Output the (X, Y) coordinate of the center of the cell containing the given text.  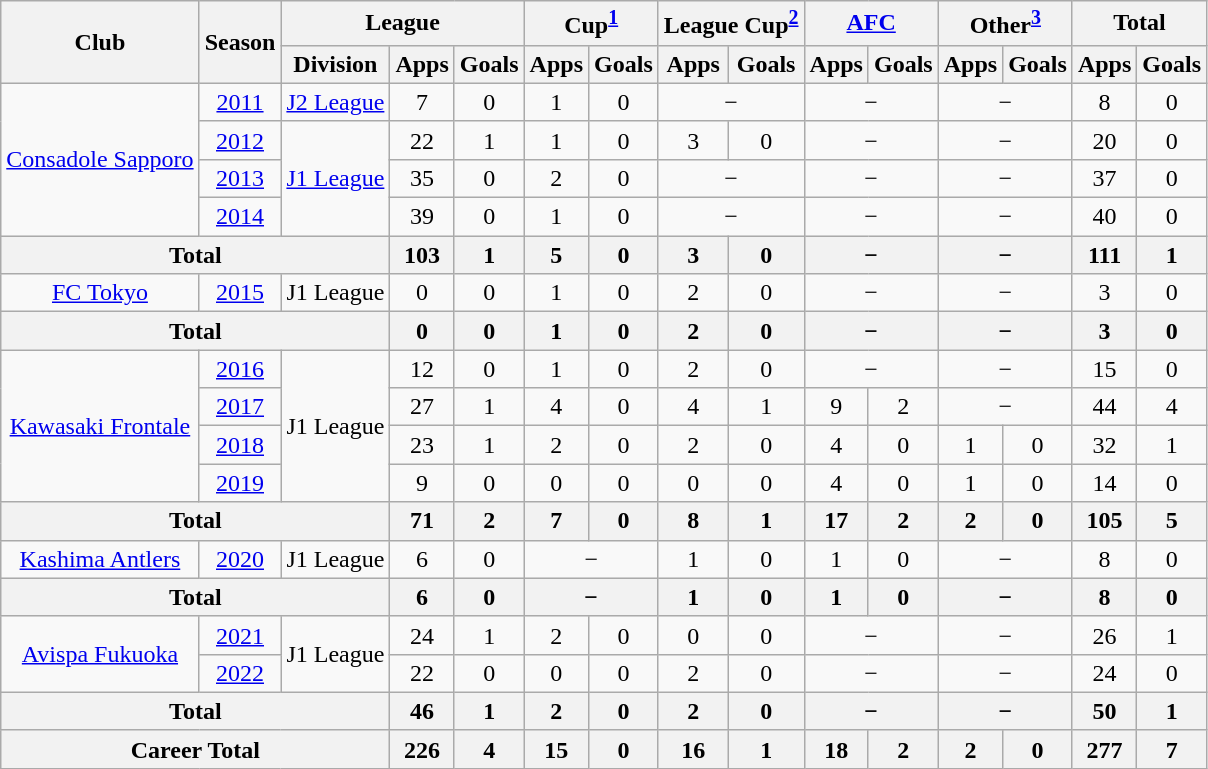
League Cup2 (731, 24)
277 (1104, 749)
J2 League (336, 102)
27 (422, 407)
Cup1 (591, 24)
Division (336, 64)
Kashima Antlers (100, 559)
League (402, 24)
14 (1104, 483)
12 (422, 369)
32 (1104, 445)
Season (240, 42)
Career Total (196, 749)
AFC (871, 24)
111 (1104, 255)
105 (1104, 521)
46 (422, 711)
39 (422, 217)
2014 (240, 217)
Consadole Sapporo (100, 159)
2017 (240, 407)
2013 (240, 178)
Kawasaki Frontale (100, 426)
26 (1104, 635)
17 (836, 521)
226 (422, 749)
103 (422, 255)
Avispa Fukuoka (100, 654)
35 (422, 178)
2018 (240, 445)
23 (422, 445)
Club (100, 42)
44 (1104, 407)
40 (1104, 217)
2020 (240, 559)
2012 (240, 140)
2016 (240, 369)
16 (693, 749)
2021 (240, 635)
2022 (240, 673)
Other3 (1005, 24)
50 (1104, 711)
2011 (240, 102)
18 (836, 749)
71 (422, 521)
20 (1104, 140)
37 (1104, 178)
2015 (240, 293)
2019 (240, 483)
FC Tokyo (100, 293)
